Pinpoint the cell where the given text exists, returning its (X, Y) midpoint coordinate. 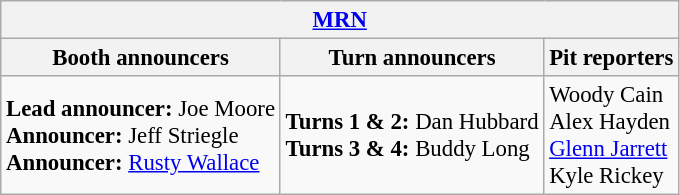
MRN (340, 20)
Turn announcers (412, 58)
Pit reporters (612, 58)
Booth announcers (141, 58)
Turns 1 & 2: Dan HubbardTurns 3 & 4: Buddy Long (412, 136)
Lead announcer: Joe MooreAnnouncer: Jeff StriegleAnnouncer: Rusty Wallace (141, 136)
Woody CainAlex HaydenGlenn JarrettKyle Rickey (612, 136)
